Extract the (X, Y) coordinate from the center of the cell holding the provided text.  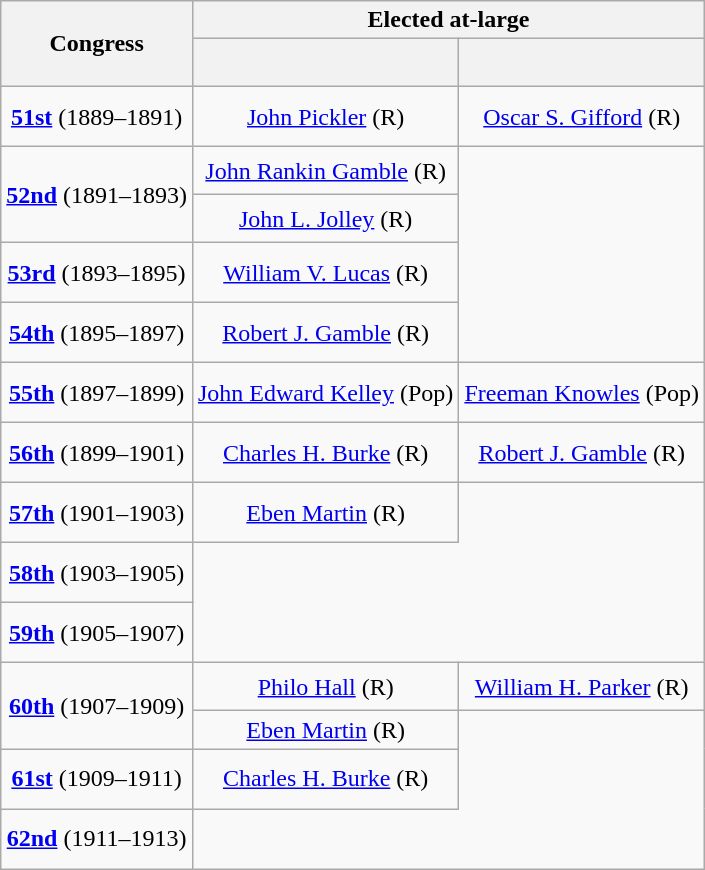
51st (1889–1891) (97, 117)
54th (1895–1897) (97, 333)
Freeman Knowles (Pop) (582, 393)
Philo Hall (R) (325, 687)
John Rankin Gamble (R) (325, 171)
William H. Parker (R) (582, 687)
53rd (1893–1895) (97, 273)
60th (1907–1909) (97, 706)
61st (1909–1911) (97, 779)
57th (1901–1903) (97, 513)
59th (1905–1907) (97, 633)
Elected at-large (448, 20)
62nd (1911–1913) (97, 839)
52nd (1891–1893) (97, 195)
Congress (97, 44)
55th (1897–1899) (97, 393)
John Pickler (R) (325, 117)
Oscar S. Gifford (R) (582, 117)
56th (1899–1901) (97, 453)
John L. Jolley (R) (325, 219)
58th (1903–1905) (97, 573)
William V. Lucas (R) (325, 273)
John Edward Kelley (Pop) (325, 393)
